Determine the (x, y) coordinate at the center of the cell enclosing the given text.  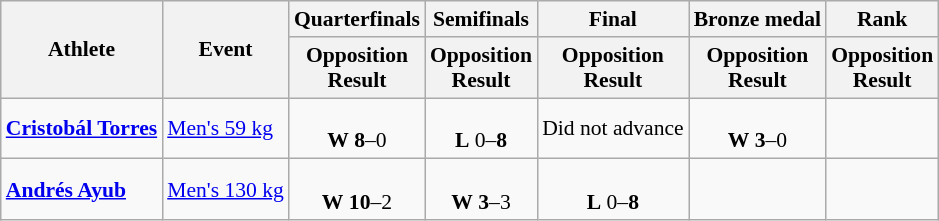
Cristobál Torres (82, 128)
Andrés Ayub (82, 190)
Quarterfinals (357, 19)
Bronze medal (758, 19)
Athlete (82, 50)
Men's 59 kg (226, 128)
Event (226, 50)
Final (613, 19)
W 3–3 (481, 190)
W 8–0 (357, 128)
Rank (882, 19)
Semifinals (481, 19)
W 3–0 (758, 128)
W 10–2 (357, 190)
Men's 130 kg (226, 190)
Did not advance (613, 128)
